Identify which cell holds the provided text, then report its [X, Y] central coordinate. 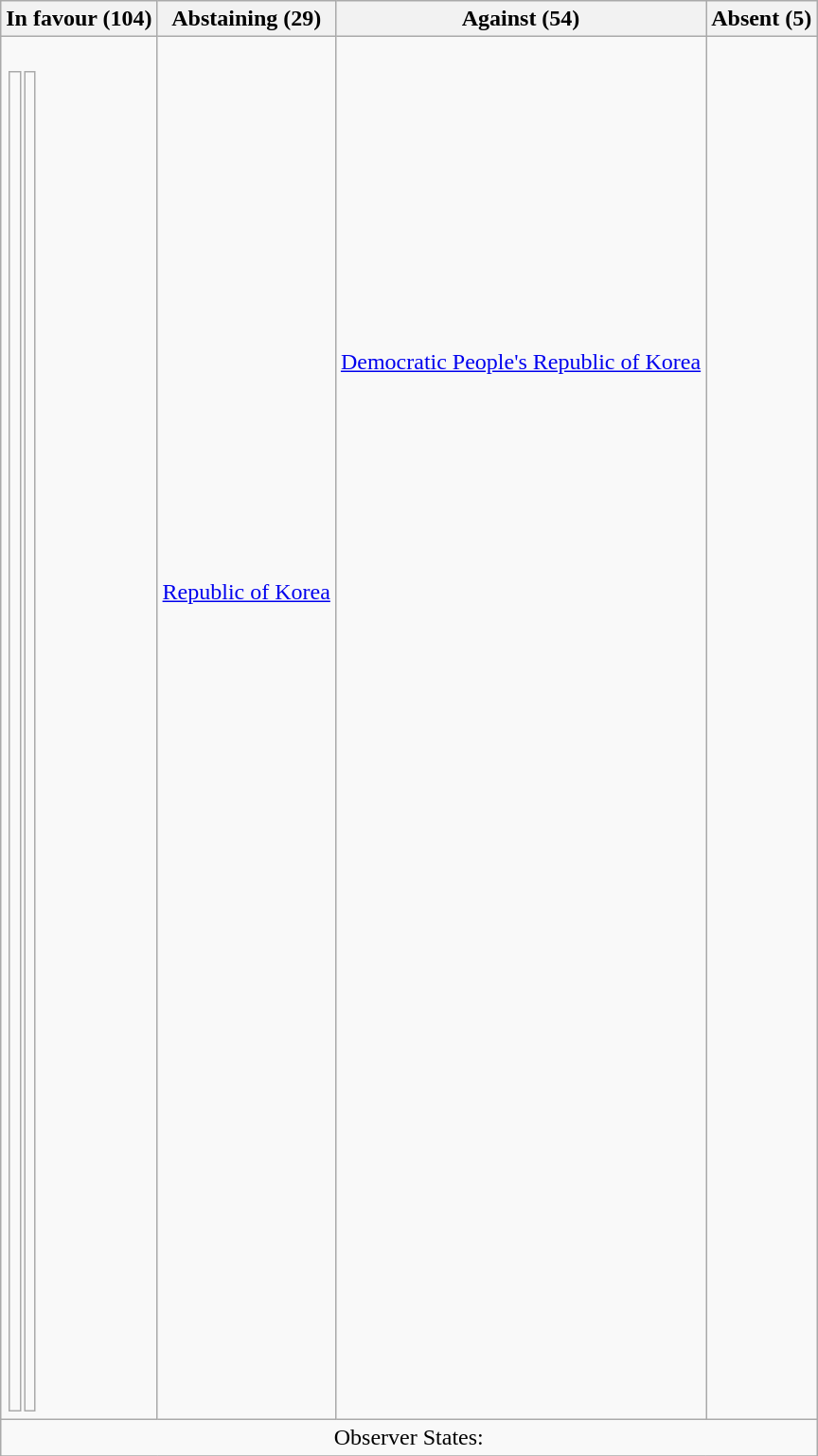
Abstaining (29) [246, 19]
Republic of Korea [246, 729]
Absent (5) [761, 19]
In favour (104) [80, 19]
Democratic People's Republic of Korea [521, 729]
Against (54) [521, 19]
Observer States: [409, 1437]
